Search for the cell housing the specified text and yield its (x, y) center coordinate. 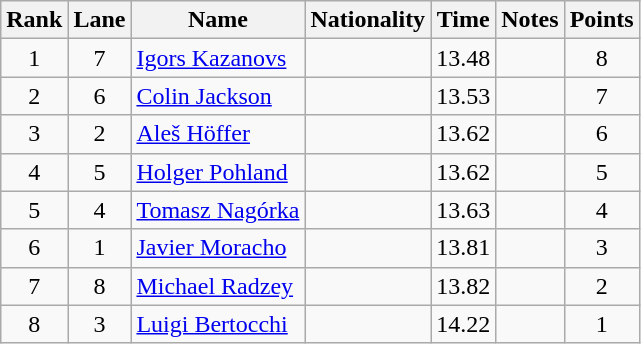
Michael Radzey (218, 286)
Holger Pohland (218, 172)
Luigi Bertocchi (218, 324)
14.22 (464, 324)
Points (602, 20)
Colin Jackson (218, 96)
Javier Moracho (218, 248)
13.48 (464, 58)
Aleš Höffer (218, 134)
Notes (530, 20)
Nationality (368, 20)
Lane (100, 20)
13.53 (464, 96)
13.63 (464, 210)
Name (218, 20)
Igors Kazanovs (218, 58)
Time (464, 20)
Tomasz Nagórka (218, 210)
13.81 (464, 248)
13.82 (464, 286)
Rank (34, 20)
